Locate the cell with the specified text and output its (x, y) center coordinate. 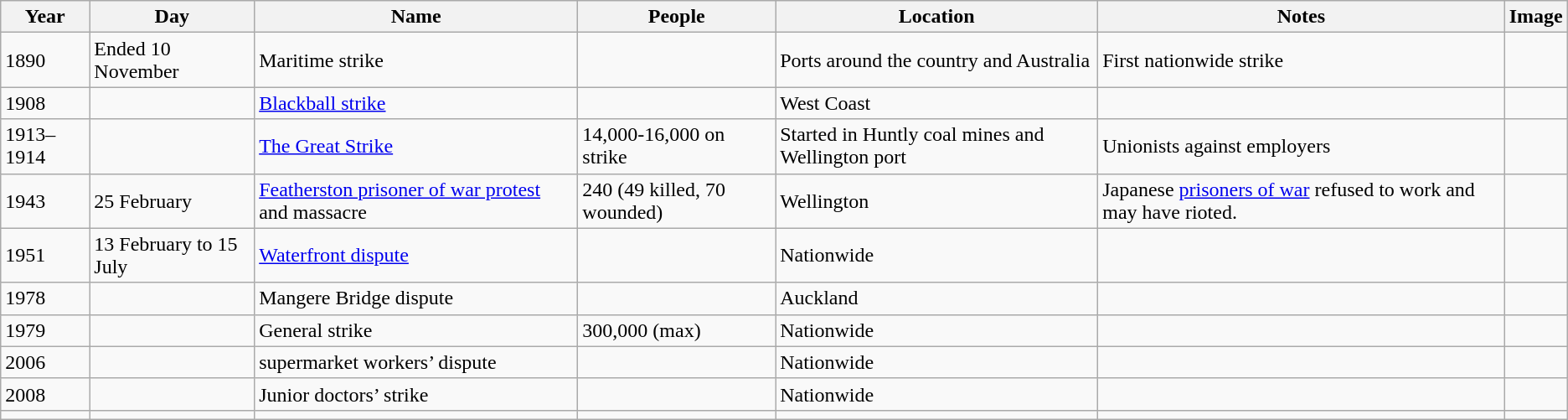
First nationwide strike (1302, 60)
Mangere Bridge dispute (416, 298)
1943 (45, 201)
Ports around the country and Australia (936, 60)
Ended 10 November (173, 60)
Name (416, 17)
1978 (45, 298)
Unionists against employers (1302, 146)
Maritime strike (416, 60)
1951 (45, 255)
1979 (45, 330)
300,000 (max) (677, 330)
1913–1914 (45, 146)
West Coast (936, 103)
Notes (1302, 17)
Blackball strike (416, 103)
Auckland (936, 298)
2006 (45, 362)
Image (1536, 17)
Featherston prisoner of war protest and massacre (416, 201)
supermarket workers’ dispute (416, 362)
1908 (45, 103)
Wellington (936, 201)
Day (173, 17)
13 February to 15 July (173, 255)
General strike (416, 330)
240 (49 killed, 70 wounded) (677, 201)
Junior doctors’ strike (416, 394)
1890 (45, 60)
2008 (45, 394)
The Great Strike (416, 146)
Japanese prisoners of war refused to work and may have rioted. (1302, 201)
Waterfront dispute (416, 255)
Started in Huntly coal mines and Wellington port (936, 146)
Location (936, 17)
14,000-16,000 on strike (677, 146)
Year (45, 17)
25 February (173, 201)
People (677, 17)
